For the text-containing cell, return its midpoint in [X, Y] coordinate format. 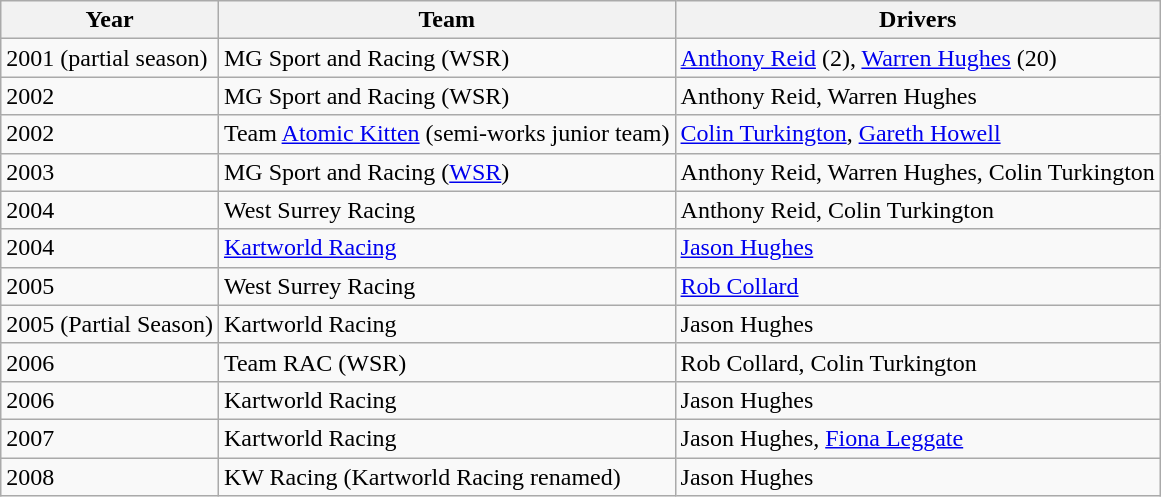
Rob Collard, Colin Turkington [918, 362]
2003 [110, 172]
Anthony Reid (2), Warren Hughes (20) [918, 58]
KW Racing (Kartworld Racing renamed) [446, 477]
2005 [110, 286]
2005 (Partial Season) [110, 324]
2001 (partial season) [110, 58]
Rob Collard [918, 286]
Anthony Reid, Warren Hughes, Colin Turkington [918, 172]
Team RAC (WSR) [446, 362]
Team Atomic Kitten (semi-works junior team) [446, 134]
Anthony Reid, Colin Turkington [918, 210]
Team [446, 20]
Jason Hughes, Fiona Leggate [918, 438]
Colin Turkington, Gareth Howell [918, 134]
Year [110, 20]
Anthony Reid, Warren Hughes [918, 96]
2008 [110, 477]
Drivers [918, 20]
2007 [110, 438]
